Locate the cell with the specified text and output its [X, Y] center coordinate. 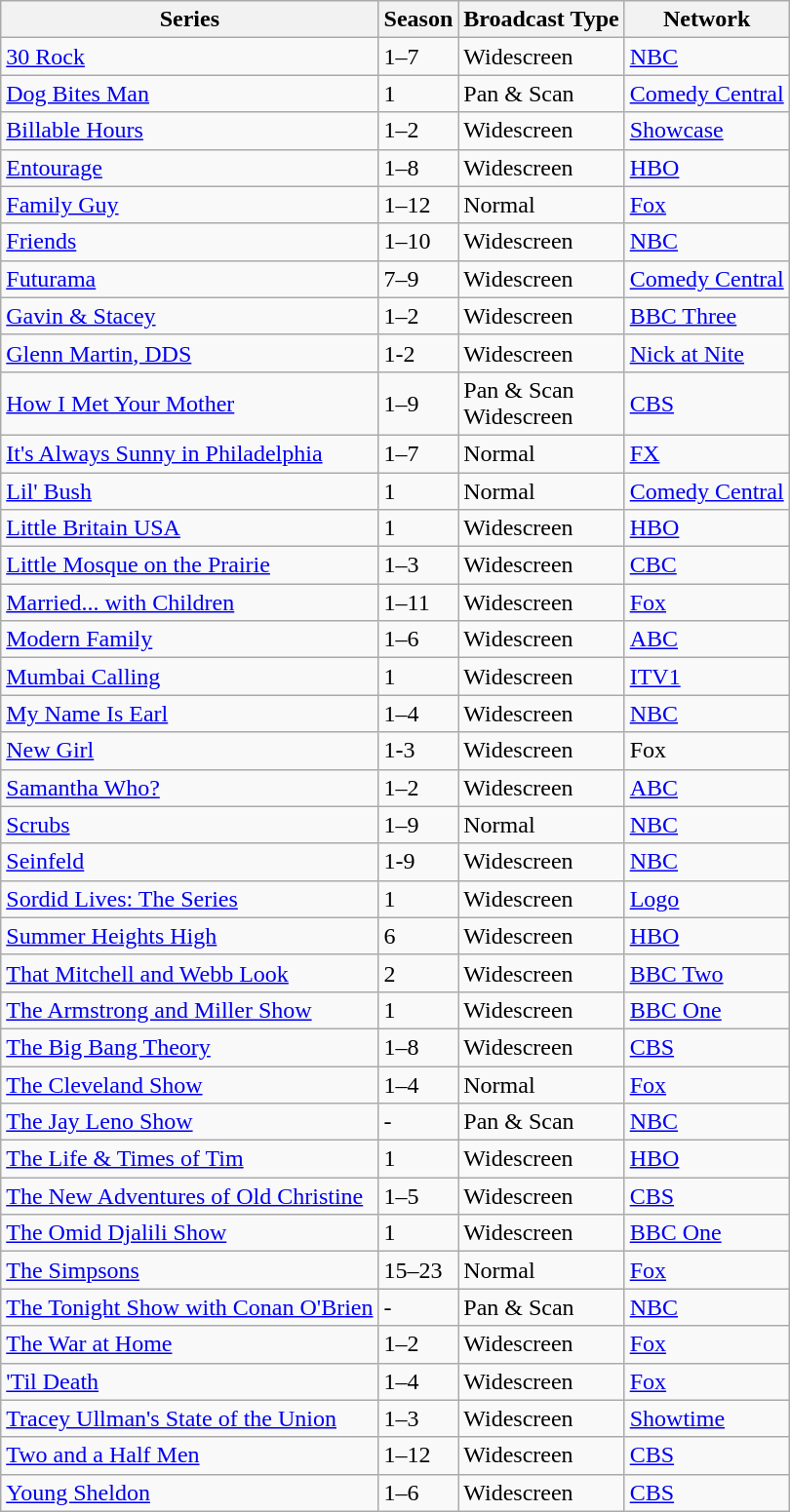
Modern Family [189, 640]
Scrubs [189, 825]
Little Britain USA [189, 528]
Seinfeld [189, 862]
It's Always Sunny in Philadelphia [189, 453]
'Til Death [189, 1381]
Gavin & Stacey [189, 316]
How I Met Your Mother [189, 404]
The Omid Djalili Show [189, 1233]
Dog Bites Man [189, 94]
Nick at Nite [706, 353]
1-2 [418, 353]
Little Mosque on the Prairie [189, 565]
Season [418, 19]
Glenn Martin, DDS [189, 353]
1–11 [418, 602]
Tracey Ullman's State of the Union [189, 1418]
The Tonight Show with Conan O'Brien [189, 1307]
15–23 [418, 1270]
The Simpsons [189, 1270]
Summer Heights High [189, 936]
1–10 [418, 242]
30 Rock [189, 57]
Showtime [706, 1418]
The Armstrong and Miller Show [189, 1010]
Young Sheldon [189, 1493]
1–5 [418, 1196]
The Cleveland Show [189, 1085]
Sordid Lives: The Series [189, 899]
Mumbai Calling [189, 677]
Lil' Bush [189, 490]
Billable Hours [189, 131]
The War at Home [189, 1344]
2 [418, 973]
FX [706, 453]
CBC [706, 565]
The Jay Leno Show [189, 1122]
Series [189, 19]
Network [706, 19]
Pan & ScanWidescreen [541, 404]
Friends [189, 242]
Entourage [189, 168]
7–9 [418, 279]
My Name Is Earl [189, 714]
The Big Bang Theory [189, 1047]
Two and a Half Men [189, 1455]
That Mitchell and Webb Look [189, 973]
Logo [706, 899]
Futurama [189, 279]
Family Guy [189, 205]
1-3 [418, 751]
Showcase [706, 131]
Married... with Children [189, 602]
BBC Three [706, 316]
Samantha Who? [189, 788]
ITV1 [706, 677]
6 [418, 936]
BBC Two [706, 973]
Broadcast Type [541, 19]
New Girl [189, 751]
1-9 [418, 862]
The Life & Times of Tim [189, 1159]
The New Adventures of Old Christine [189, 1196]
